For the text-containing cell, return its midpoint in [x, y] coordinate format. 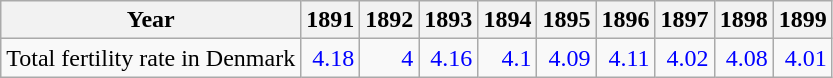
4.08 [744, 58]
4.16 [448, 58]
1897 [684, 20]
1896 [626, 20]
4.1 [508, 58]
1892 [390, 20]
Year [151, 20]
Total fertility rate in Denmark [151, 58]
4.09 [566, 58]
1898 [744, 20]
1894 [508, 20]
4.18 [330, 58]
4.11 [626, 58]
4.02 [684, 58]
1895 [566, 20]
1891 [330, 20]
4 [390, 58]
4.01 [802, 58]
1893 [448, 20]
1899 [802, 20]
